Scan for the cell matching the given text and deliver its [x, y] coordinate at center. 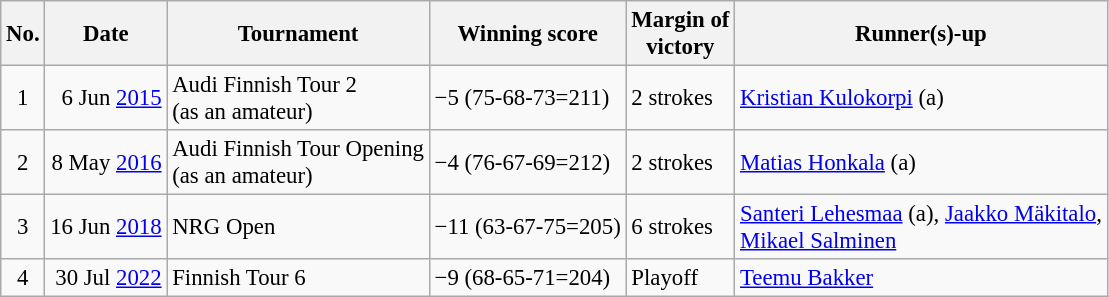
3 [23, 228]
Audi Finnish Tour 2(as an amateur) [298, 98]
Finnish Tour 6 [298, 278]
30 Jul 2022 [106, 278]
6 strokes [680, 228]
Tournament [298, 34]
−5 (75-68-73=211) [528, 98]
Santeri Lehesmaa (a), Jaakko Mäkitalo, Mikael Salminen [921, 228]
4 [23, 278]
1 [23, 98]
8 May 2016 [106, 162]
2 [23, 162]
−11 (63-67-75=205) [528, 228]
−4 (76-67-69=212) [528, 162]
−9 (68-65-71=204) [528, 278]
Winning score [528, 34]
Playoff [680, 278]
NRG Open [298, 228]
Margin ofvictory [680, 34]
6 Jun 2015 [106, 98]
Date [106, 34]
No. [23, 34]
Kristian Kulokorpi (a) [921, 98]
Runner(s)-up [921, 34]
16 Jun 2018 [106, 228]
Teemu Bakker [921, 278]
Matias Honkala (a) [921, 162]
Audi Finnish Tour Opening(as an amateur) [298, 162]
